Determine the [X, Y] coordinate at the center of the cell enclosing the given text.  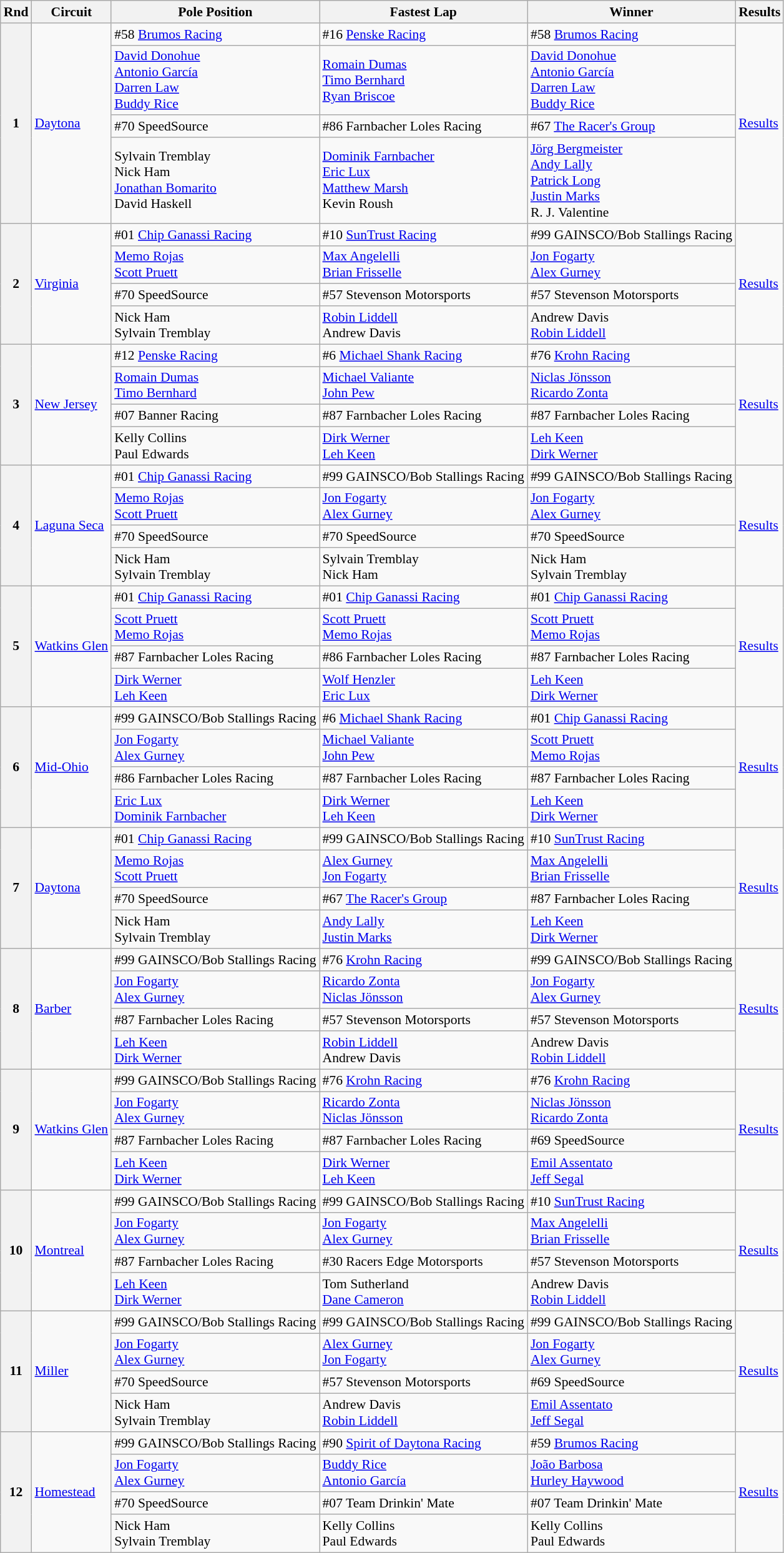
#12 Penske Racing [215, 355]
8 [16, 1009]
Miller [71, 1371]
3 [16, 405]
Mid-Ohio [71, 767]
New Jersey [71, 405]
Virginia [71, 284]
Eric Lux Dominik Farnbacher [215, 808]
Andy Lally Justin Marks [423, 929]
João Barbosa Hurley Haywood [632, 1472]
#07 Banner Racing [215, 416]
Circuit [71, 12]
Jörg Bergmeister Andy Lally Patrick Long Justin Marks R. J. Valentine [632, 180]
Fastest Lap [423, 12]
9 [16, 1130]
7 [16, 888]
Dominik Farnbacher Eric Lux Matthew Marsh Kevin Roush [423, 180]
Winner [632, 12]
Homestead [71, 1492]
Romain Dumas Timo Bernhard [215, 386]
2 [16, 284]
Laguna Seca [71, 526]
Buddy Rice Antonio García [423, 1472]
Romain Dumas Timo Bernhard Ryan Briscoe [423, 80]
Montreal [71, 1251]
Rnd [16, 12]
#16 Penske Racing [423, 34]
Wolf Henzler Eric Lux [423, 688]
Sylvain Tremblay Nick Ham Jonathan Bomarito David Haskell [215, 180]
10 [16, 1251]
Barber [71, 1009]
Tom Sutherland Dane Cameron [423, 1291]
4 [16, 526]
#59 Brumos Racing [632, 1443]
11 [16, 1371]
1 [16, 124]
#90 Spirit of Daytona Racing [423, 1443]
Pole Position [215, 12]
Sylvain Tremblay Nick Ham [423, 567]
12 [16, 1492]
5 [16, 646]
6 [16, 767]
#30 Racers Edge Motorsports [423, 1262]
